Capture the cell that displays the provided text and extract its (X, Y) central coordinate. 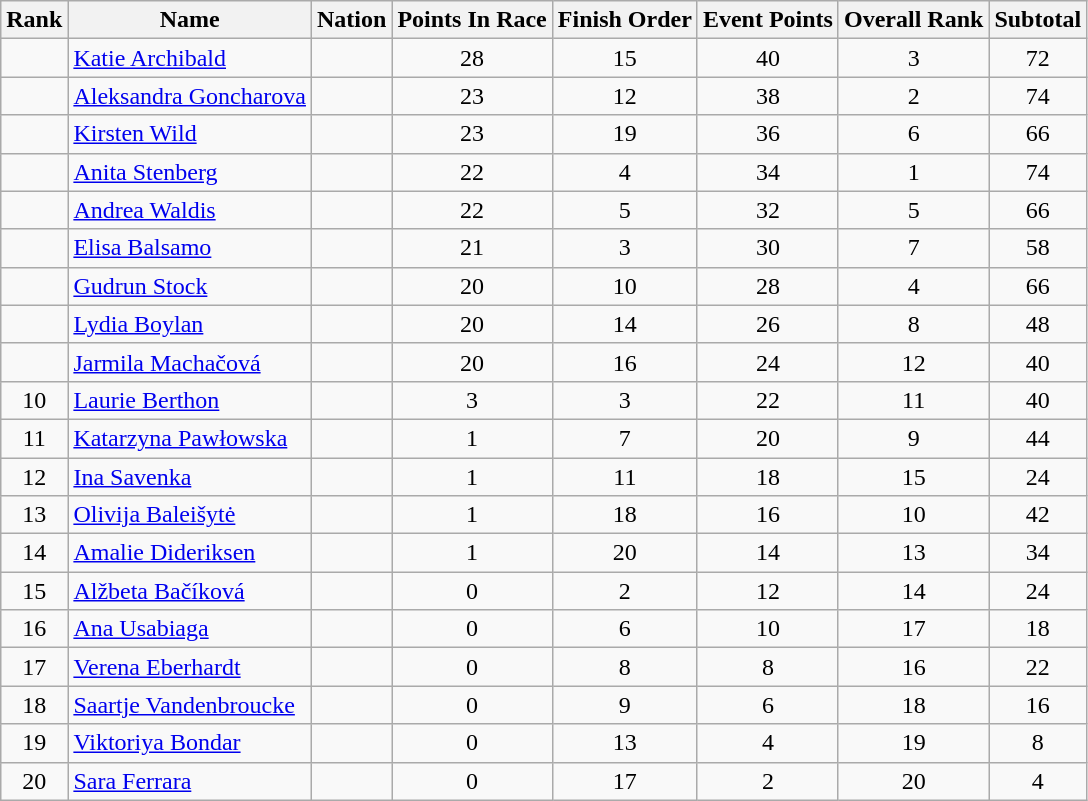
21 (472, 248)
72 (1038, 58)
Andrea Waldis (190, 210)
48 (1038, 324)
Anita Stenberg (190, 172)
58 (1038, 248)
Kirsten Wild (190, 134)
Points In Race (472, 20)
Gudrun Stock (190, 286)
Olivija Baleišytė (190, 515)
Verena Eberhardt (190, 667)
Name (190, 20)
Jarmila Machačová (190, 362)
30 (768, 248)
Event Points (768, 20)
Ina Savenka (190, 477)
Ana Usabiaga (190, 629)
38 (768, 96)
Finish Order (624, 20)
Subtotal (1038, 20)
Saartje Vandenbroucke (190, 705)
Katie Archibald (190, 58)
Aleksandra Goncharova (190, 96)
Alžbeta Bačíková (190, 591)
Amalie Dideriksen (190, 553)
Nation (351, 20)
42 (1038, 515)
36 (768, 134)
Rank (34, 20)
Sara Ferrara (190, 781)
44 (1038, 438)
Overall Rank (913, 20)
Lydia Boylan (190, 324)
32 (768, 210)
26 (768, 324)
Laurie Berthon (190, 400)
Elisa Balsamo (190, 248)
Viktoriya Bondar (190, 743)
Katarzyna Pawłowska (190, 438)
